Identify which cell holds the provided text, then report its [X, Y] central coordinate. 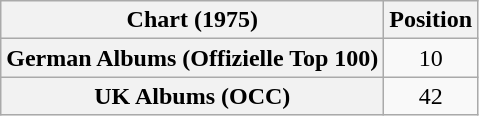
German Albums (Offizielle Top 100) [192, 58]
UK Albums (OCC) [192, 96]
42 [431, 96]
10 [431, 58]
Chart (1975) [192, 20]
Position [431, 20]
